Locate the cell with the specified text and output its [x, y] center coordinate. 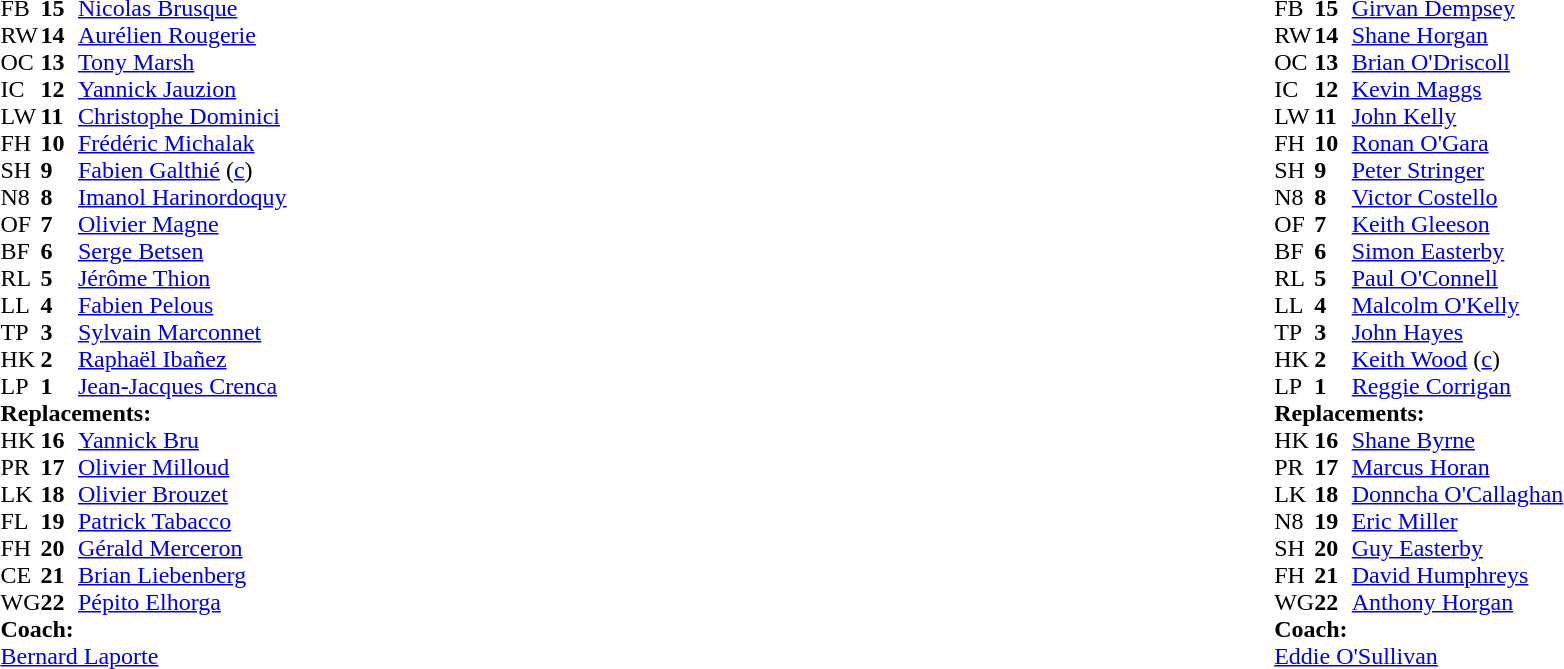
Brian O'Driscoll [1458, 62]
Shane Horgan [1458, 36]
Kevin Maggs [1458, 90]
Patrick Tabacco [182, 522]
Yannick Bru [182, 440]
Pépito Elhorga [182, 602]
Olivier Brouzet [182, 494]
Bernard Laporte [143, 656]
Brian Liebenberg [182, 576]
Shane Byrne [1458, 440]
Fabien Pelous [182, 306]
CE [20, 576]
Olivier Magne [182, 224]
Simon Easterby [1458, 252]
Keith Gleeson [1458, 224]
Anthony Horgan [1458, 602]
Tony Marsh [182, 62]
John Hayes [1458, 332]
Olivier Milloud [182, 468]
Eric Miller [1458, 522]
Peter Stringer [1458, 170]
Serge Betsen [182, 252]
FL [20, 522]
Gérald Merceron [182, 548]
Guy Easterby [1458, 548]
Yannick Jauzion [182, 90]
Donncha O'Callaghan [1458, 494]
Marcus Horan [1458, 468]
Paul O'Connell [1458, 278]
Jean-Jacques Crenca [182, 386]
Raphaël Ibañez [182, 360]
Reggie Corrigan [1458, 386]
Aurélien Rougerie [182, 36]
Frédéric Michalak [182, 144]
Imanol Harinordoquy [182, 198]
Eddie O'Sullivan [1418, 656]
Christophe Dominici [182, 116]
Keith Wood (c) [1458, 360]
Malcolm O'Kelly [1458, 306]
Sylvain Marconnet [182, 332]
Fabien Galthié (c) [182, 170]
Ronan O'Gara [1458, 144]
John Kelly [1458, 116]
Victor Costello [1458, 198]
Jérôme Thion [182, 278]
David Humphreys [1458, 576]
